Return the (x, y) coordinate for the center point of the cell that contains the specified text.  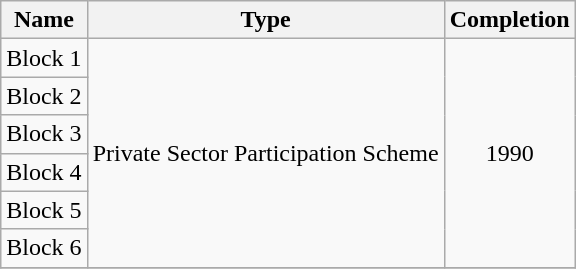
Block 6 (44, 248)
Block 2 (44, 96)
Block 3 (44, 134)
Block 4 (44, 172)
Block 1 (44, 58)
1990 (510, 153)
Type (266, 20)
Block 5 (44, 210)
Name (44, 20)
Completion (510, 20)
Private Sector Participation Scheme (266, 153)
